Return (X, Y) of the center of cell containing provided text 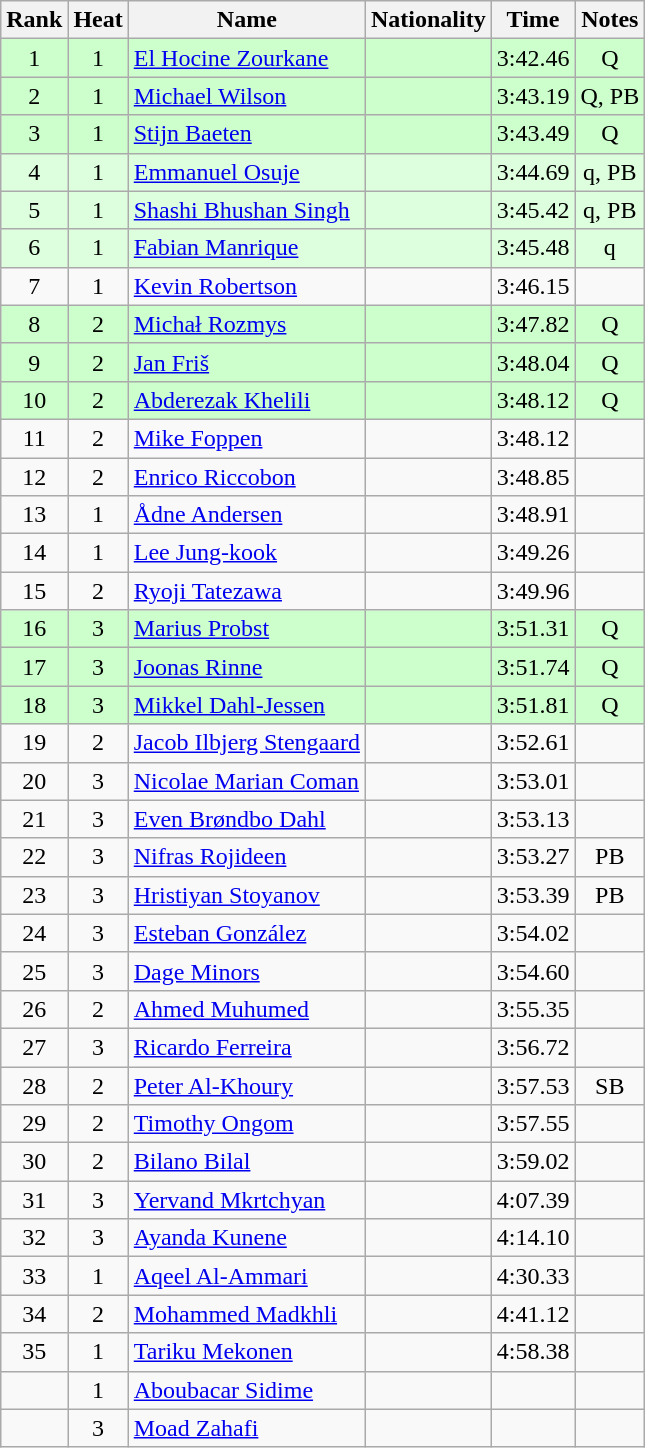
3:49.26 (533, 553)
Mikkel Dahl-Jessen (246, 705)
3:57.53 (533, 1085)
Moad Zahafi (246, 1428)
Notes (610, 20)
15 (34, 591)
Jacob Ilbjerg Stengaard (246, 743)
3:53.27 (533, 857)
3:43.19 (533, 96)
Time (533, 20)
4 (34, 172)
7 (34, 286)
3:46.15 (533, 286)
Michael Wilson (246, 96)
Peter Al-Khoury (246, 1085)
Joonas Rinne (246, 667)
Mohammed Madkhli (246, 1314)
4:07.39 (533, 1200)
3:51.81 (533, 705)
17 (34, 667)
22 (34, 857)
Nicolae Marian Coman (246, 781)
25 (34, 971)
16 (34, 629)
10 (34, 400)
24 (34, 933)
Ayanda Kunene (246, 1238)
3:56.72 (533, 1047)
33 (34, 1276)
Emmanuel Osuje (246, 172)
30 (34, 1162)
Bilano Bilal (246, 1162)
Heat (98, 20)
20 (34, 781)
34 (34, 1314)
3:53.01 (533, 781)
11 (34, 438)
Enrico Riccobon (246, 477)
3:51.31 (533, 629)
3:48.85 (533, 477)
Kevin Robertson (246, 286)
4:58.38 (533, 1352)
5 (34, 210)
19 (34, 743)
3:42.46 (533, 58)
18 (34, 705)
Marius Probst (246, 629)
3:48.04 (533, 362)
31 (34, 1200)
Name (246, 20)
26 (34, 1009)
Ådne Andersen (246, 515)
Stijn Baeten (246, 134)
Lee Jung-kook (246, 553)
Yervand Mkrtchyan (246, 1200)
Ryoji Tatezawa (246, 591)
12 (34, 477)
35 (34, 1352)
32 (34, 1238)
Mike Foppen (246, 438)
4:41.12 (533, 1314)
Aqeel Al-Ammari (246, 1276)
3:48.91 (533, 515)
3:57.55 (533, 1124)
Esteban González (246, 933)
8 (34, 324)
3:59.02 (533, 1162)
3:54.02 (533, 933)
21 (34, 819)
29 (34, 1124)
3:51.74 (533, 667)
6 (34, 248)
27 (34, 1047)
El Hocine Zourkane (246, 58)
4:30.33 (533, 1276)
Aboubacar Sidime (246, 1390)
Michał Rozmys (246, 324)
Q, PB (610, 96)
SB (610, 1085)
28 (34, 1085)
Even Brøndbo Dahl (246, 819)
23 (34, 895)
Fabian Manrique (246, 248)
3:49.96 (533, 591)
Rank (34, 20)
3:54.60 (533, 971)
Ricardo Ferreira (246, 1047)
Dage Minors (246, 971)
q (610, 248)
4:14.10 (533, 1238)
Hristiyan Stoyanov (246, 895)
Abderezak Khelili (246, 400)
3:55.35 (533, 1009)
Tariku Mekonen (246, 1352)
3:45.48 (533, 248)
Shashi Bhushan Singh (246, 210)
3:47.82 (533, 324)
Jan Friš (246, 362)
Timothy Ongom (246, 1124)
Nifras Rojideen (246, 857)
13 (34, 515)
3:45.42 (533, 210)
14 (34, 553)
3:53.13 (533, 819)
9 (34, 362)
3:52.61 (533, 743)
Nationality (428, 20)
3:44.69 (533, 172)
3:43.49 (533, 134)
Ahmed Muhumed (246, 1009)
3:53.39 (533, 895)
